Search for the cell housing the specified text and yield its [x, y] center coordinate. 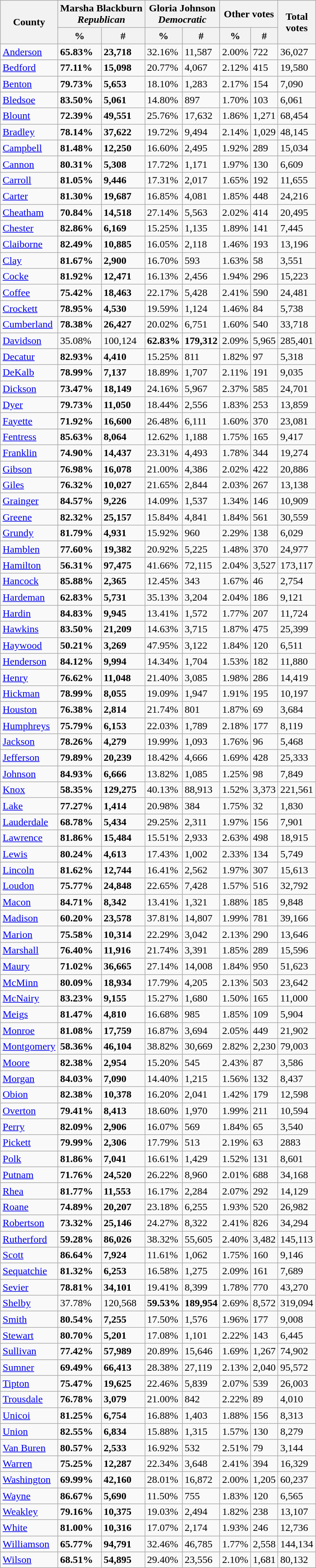
42,160 [123, 1479]
65 [265, 1127]
73.32% [79, 1223]
13,196 [297, 244]
985 [201, 1015]
532 [201, 1447]
77.27% [79, 806]
17.31% [163, 180]
10,909 [297, 501]
569 [201, 1127]
24,520 [123, 1175]
16.20% [163, 1095]
5,731 [123, 597]
Sevier [29, 1287]
15.84% [163, 517]
8,437 [297, 1079]
54,895 [123, 1560]
221,561 [297, 790]
3,527 [265, 565]
57,989 [123, 1351]
286 [265, 677]
4,810 [123, 1015]
545 [201, 1063]
84.03% [79, 1079]
2.11% [235, 373]
20.77% [163, 68]
10,197 [297, 693]
129,275 [123, 790]
2,494 [201, 1512]
6,565 [297, 1496]
11,916 [123, 950]
1.92% [235, 148]
6,029 [297, 533]
Coffee [29, 293]
14,419 [297, 677]
6,111 [201, 421]
8,572 [265, 1303]
2,456 [201, 277]
60.20% [79, 918]
1,205 [265, 1479]
285,401 [297, 341]
5,308 [123, 164]
18.44% [163, 405]
Gibson [29, 469]
22.17% [163, 293]
16,078 [123, 469]
9,417 [297, 437]
1,681 [265, 1560]
6,061 [297, 100]
Totalvotes [297, 22]
16.17% [163, 1191]
1,576 [201, 1319]
17,632 [201, 116]
Cocke [29, 277]
Scott [29, 1255]
1,947 [201, 693]
15,034 [297, 148]
86,026 [123, 1239]
14,008 [201, 966]
Benton [29, 84]
Hardeman [29, 597]
17.08% [163, 1335]
2,558 [265, 1544]
7,445 [297, 228]
81.08% [79, 1031]
109 [265, 1015]
19.09% [163, 693]
3,551 [297, 260]
80,132 [297, 1560]
80.54% [79, 1319]
15.27% [163, 999]
94,791 [123, 1544]
81.00% [79, 1528]
428 [265, 758]
10,375 [123, 1512]
1.48% [235, 549]
34,168 [297, 1175]
8,055 [123, 693]
Carter [29, 196]
80.24% [79, 854]
22.34% [163, 1463]
6,153 [123, 725]
84.71% [79, 902]
5,468 [297, 742]
8,399 [201, 1287]
Chester [29, 228]
7,689 [297, 1271]
15,596 [297, 950]
84.57% [79, 501]
13,138 [297, 485]
19,580 [297, 68]
46,104 [123, 1047]
Stewart [29, 1335]
58.36% [79, 1047]
11,587 [201, 52]
1,414 [123, 806]
7,041 [123, 1159]
7,924 [123, 1255]
Meigs [29, 1015]
211 [265, 1111]
81.79% [79, 533]
1,215 [201, 1079]
71.76% [79, 1175]
103 [265, 100]
76.78% [79, 1399]
Monroe [29, 1031]
81.30% [79, 196]
7,255 [123, 1319]
12.62% [163, 437]
16.61% [163, 1159]
5,967 [201, 389]
81.05% [79, 180]
Marshall [29, 950]
6,511 [297, 645]
Loudon [29, 886]
48,145 [297, 132]
77.11% [79, 68]
27,119 [201, 1367]
448 [265, 196]
Rhea [29, 1191]
Obion [29, 1095]
7,849 [297, 774]
3,648 [201, 1463]
238 [265, 1512]
85.63% [79, 437]
22.29% [163, 934]
Hardin [29, 613]
1,680 [201, 999]
37.78% [79, 1303]
1.98% [235, 677]
11,050 [123, 405]
7,428 [201, 886]
43,270 [297, 1287]
4,279 [123, 742]
74.90% [79, 453]
520 [265, 1207]
23,556 [201, 1560]
86.67% [79, 1496]
28.38% [163, 1367]
4,205 [201, 983]
4,613 [123, 854]
Lewis [29, 854]
34,294 [297, 1223]
24,977 [297, 549]
1.34% [235, 501]
16.13% [163, 277]
41.66% [163, 565]
1.86% [235, 116]
2,284 [201, 1191]
290 [265, 934]
34,101 [123, 1287]
18,149 [123, 389]
87 [265, 1063]
2,230 [265, 1047]
1.76% [235, 742]
1.42% [235, 1095]
14,437 [123, 453]
16,872 [201, 1479]
343 [201, 581]
Humphreys [29, 725]
20,207 [123, 1207]
2,174 [201, 1528]
5,738 [297, 309]
4,010 [297, 1399]
8,413 [123, 1111]
50.21% [79, 645]
449 [265, 1031]
5,563 [201, 212]
20.98% [163, 806]
10,027 [123, 485]
Knox [29, 790]
14.40% [163, 1079]
8,064 [123, 437]
13.82% [163, 774]
1.65% [235, 180]
82.55% [79, 1431]
22.03% [163, 725]
76.62% [79, 677]
3,684 [297, 709]
173,117 [297, 565]
Maury [29, 966]
3,122 [201, 645]
Lake [29, 806]
2,118 [201, 244]
Weakley [29, 1512]
3,042 [201, 934]
9,494 [201, 132]
74,902 [297, 1351]
10,378 [123, 1095]
80.31% [79, 164]
21.40% [163, 677]
46 [265, 581]
141 [265, 228]
16,600 [123, 421]
26,427 [123, 325]
3,482 [265, 1239]
5,965 [265, 341]
County [29, 22]
1.56% [235, 1079]
2,533 [123, 1447]
246 [265, 1528]
9,035 [297, 373]
4,530 [123, 309]
Dickson [29, 389]
81.67% [79, 260]
1.91% [235, 693]
11,655 [297, 180]
182 [265, 661]
7,901 [297, 822]
26,003 [297, 1383]
8,313 [297, 1415]
68.78% [79, 822]
37.81% [163, 918]
81.25% [79, 1415]
Henderson [29, 661]
8,342 [123, 902]
1,403 [201, 1415]
138 [265, 533]
Franklin [29, 453]
1,093 [201, 742]
6,754 [123, 1415]
540 [265, 325]
16.85% [163, 196]
Hamblen [29, 549]
82.86% [79, 228]
131 [265, 1159]
82.93% [79, 357]
1,830 [297, 806]
2,954 [123, 1063]
98 [265, 774]
3,204 [201, 597]
22.65% [163, 886]
Overton [29, 1111]
55,605 [201, 1239]
15.20% [163, 1063]
Sumner [29, 1367]
69.99% [79, 1479]
81.48% [79, 148]
16.70% [163, 260]
36,027 [297, 52]
189,954 [201, 1303]
75.58% [79, 934]
Hawkins [29, 629]
4,081 [201, 196]
185 [265, 902]
3,586 [297, 1063]
2.51% [235, 1447]
2,906 [123, 1127]
161 [265, 1271]
143 [265, 1335]
14.34% [163, 661]
4,410 [123, 357]
Carroll [29, 180]
5,839 [201, 1383]
25,146 [123, 1223]
59.53% [163, 1303]
15,223 [297, 277]
12.45% [163, 581]
842 [201, 1399]
65.83% [79, 52]
207 [265, 613]
16.58% [163, 1271]
23,642 [297, 983]
4,493 [201, 453]
19,687 [123, 196]
49,551 [123, 116]
2.82% [235, 1047]
Fayette [29, 421]
1.25% [235, 774]
35.08% [79, 341]
2,017 [201, 180]
Cheatham [29, 212]
191 [265, 373]
46,785 [201, 1544]
3,269 [123, 645]
414 [265, 212]
76.98% [79, 469]
5,225 [201, 549]
2,306 [123, 1143]
81.92% [79, 277]
Williamson [29, 1544]
Smith [29, 1319]
26.48% [163, 421]
26.22% [163, 1175]
Unicoi [29, 1415]
2,844 [201, 485]
59.28% [79, 1239]
75.25% [79, 1463]
11,724 [297, 613]
23.31% [163, 453]
132 [265, 1079]
14.09% [163, 501]
15,646 [201, 1351]
Decatur [29, 357]
Cannon [29, 164]
20,886 [297, 469]
Pickett [29, 1143]
25.76% [163, 116]
Campbell [29, 148]
15.92% [163, 533]
2.43% [235, 1063]
19,274 [297, 453]
11.50% [163, 1496]
1,267 [265, 1351]
Polk [29, 1159]
81.32% [79, 1271]
Trousdale [29, 1399]
Wilson [29, 1560]
13,107 [297, 1512]
Shelby [29, 1303]
12,471 [123, 277]
4,666 [201, 758]
422 [265, 469]
Anderson [29, 52]
Hamilton [29, 565]
20.92% [163, 549]
Jefferson [29, 758]
17.07% [163, 1528]
95,572 [297, 1367]
78.38% [79, 325]
97 [265, 357]
51,623 [297, 966]
811 [201, 357]
3,715 [201, 629]
1,002 [201, 854]
415 [265, 68]
86.64% [79, 1255]
1,124 [201, 309]
2.10% [235, 1560]
319,094 [297, 1303]
14.63% [163, 629]
179,312 [201, 341]
195 [265, 693]
539 [265, 1383]
267 [265, 485]
12,736 [297, 1528]
770 [265, 1287]
71.02% [79, 966]
88,913 [201, 790]
19.99% [163, 742]
Montgomery [29, 1047]
Bradley [29, 132]
13,646 [297, 934]
9,446 [123, 180]
4,386 [201, 469]
1,085 [201, 774]
17.43% [163, 854]
84.12% [79, 661]
80.09% [79, 983]
32.16% [163, 52]
32,792 [297, 886]
16.87% [163, 1031]
1,970 [201, 1111]
85.88% [79, 581]
9,008 [297, 1319]
38.82% [163, 1047]
11,553 [123, 1191]
1,704 [201, 661]
590 [265, 293]
12,744 [123, 870]
24.27% [163, 1223]
1.63% [235, 260]
81.62% [79, 870]
58 [265, 260]
593 [201, 260]
100,124 [123, 341]
781 [265, 918]
1,315 [201, 1431]
12,598 [297, 1095]
24.16% [163, 389]
78.26% [79, 742]
29.25% [163, 822]
19.03% [163, 1512]
4,067 [201, 68]
18,463 [123, 293]
897 [201, 100]
16.07% [163, 1127]
Houston [29, 709]
15.88% [163, 1431]
32 [265, 806]
16.60% [163, 148]
80.57% [79, 1447]
72.39% [79, 116]
2.14% [235, 132]
15,098 [123, 68]
2883 [297, 1143]
1,537 [201, 501]
1,321 [201, 902]
68.51% [79, 1560]
722 [265, 52]
1,135 [201, 228]
47.95% [163, 645]
75.77% [79, 886]
1,271 [265, 116]
18,934 [123, 983]
66,413 [123, 1367]
69 [265, 709]
8,322 [201, 1223]
8,279 [297, 1431]
516 [265, 886]
15,613 [297, 870]
78.14% [79, 132]
21,902 [297, 1031]
8,960 [201, 1175]
15,484 [123, 838]
Warren [29, 1463]
2,814 [123, 709]
1,572 [201, 613]
79.41% [79, 1111]
11,880 [297, 661]
14,518 [123, 212]
Perry [29, 1127]
6,169 [123, 228]
8,119 [297, 725]
Sequatchie [29, 1271]
18,915 [297, 838]
1,029 [265, 132]
1,789 [201, 725]
65.77% [79, 1544]
144,134 [297, 1544]
Washington [29, 1479]
Grainger [29, 501]
160 [265, 1255]
18.10% [163, 84]
70.84% [79, 212]
79,003 [297, 1047]
84.93% [79, 774]
32.46% [163, 1544]
1.89% [235, 228]
Hickman [29, 693]
688 [265, 1175]
5,201 [123, 1335]
3,373 [265, 790]
193 [265, 244]
13,859 [297, 405]
19.72% [163, 132]
22.46% [163, 1383]
1.96% [235, 1319]
16.41% [163, 870]
81.47% [79, 1015]
1,171 [201, 164]
5,749 [297, 854]
10,314 [123, 934]
2.17% [235, 84]
77.60% [79, 549]
40.13% [163, 790]
Tipton [29, 1383]
Gloria JohnsonDemocratic [182, 14]
2.12% [235, 68]
Blount [29, 116]
30,559 [297, 517]
12,250 [123, 148]
179 [265, 1095]
38.32% [163, 1239]
Madison [29, 918]
19,625 [123, 1383]
2,556 [201, 405]
120,568 [123, 1303]
16.92% [163, 1447]
20.02% [163, 325]
4,841 [201, 517]
14.80% [163, 100]
503 [265, 983]
84.83% [79, 613]
2,311 [201, 822]
2,754 [297, 581]
Van Buren [29, 1447]
14,129 [297, 1191]
801 [201, 709]
82.09% [79, 1127]
561 [265, 517]
74.89% [79, 1207]
2.29% [235, 533]
16.05% [163, 244]
23,081 [297, 421]
17,759 [123, 1031]
19,382 [123, 549]
Robertson [29, 1223]
6,609 [297, 164]
79.99% [79, 1143]
2.03% [235, 485]
1,429 [201, 1159]
292 [265, 1191]
Crockett [29, 309]
826 [265, 1223]
394 [265, 1463]
9,121 [297, 597]
Sullivan [29, 1351]
White [29, 1528]
Grundy [29, 533]
76.32% [79, 485]
68,454 [297, 116]
33,718 [297, 325]
37,622 [123, 132]
76.38% [79, 709]
5,690 [123, 1496]
Clay [29, 260]
307 [265, 870]
73.47% [79, 389]
11,048 [123, 677]
9,226 [123, 501]
29.40% [163, 1560]
134 [265, 854]
2,041 [201, 1095]
3,085 [201, 677]
Dyer [29, 405]
28.01% [163, 1479]
26,982 [297, 1207]
Claiborne [29, 244]
9,848 [297, 902]
7,137 [123, 373]
36,665 [123, 966]
1.67% [235, 581]
1,707 [201, 373]
21.65% [163, 485]
3,144 [297, 1447]
23,578 [123, 918]
82.32% [79, 517]
82.49% [79, 244]
Roane [29, 1207]
24,216 [297, 196]
75.42% [79, 293]
84 [265, 309]
10,316 [123, 1528]
2.01% [235, 1175]
Other votes [249, 14]
Lincoln [29, 870]
24,848 [123, 886]
96 [265, 742]
Giles [29, 485]
35.13% [163, 597]
1,283 [201, 84]
Union [29, 1431]
5,318 [297, 357]
186 [265, 597]
5,434 [123, 822]
76.40% [79, 950]
24,701 [297, 389]
1,188 [201, 437]
Marsha BlackburnRepublican [101, 14]
75.79% [79, 725]
10,885 [123, 244]
17.50% [163, 1319]
Cumberland [29, 325]
960 [201, 533]
25,399 [297, 629]
253 [265, 405]
77.42% [79, 1351]
Davidson [29, 341]
Rutherford [29, 1239]
146 [265, 501]
585 [265, 389]
4,931 [123, 533]
1.50% [235, 999]
2,900 [123, 260]
2,933 [201, 838]
78.95% [79, 309]
Bledsoe [29, 100]
30,669 [201, 1047]
16,329 [297, 1463]
80.70% [79, 1335]
23,718 [123, 52]
58.35% [79, 790]
21,209 [123, 629]
1,062 [201, 1255]
145,113 [297, 1239]
18.42% [163, 758]
11,000 [297, 999]
16.88% [163, 1415]
78.81% [79, 1287]
344 [265, 453]
79 [265, 1447]
72,115 [201, 565]
69.49% [79, 1367]
23.18% [163, 1207]
5,653 [123, 84]
2,562 [201, 870]
79.16% [79, 1512]
498 [265, 838]
56.31% [79, 565]
9,155 [123, 999]
15.51% [163, 838]
192 [265, 180]
2.18% [235, 725]
6,751 [201, 325]
475 [265, 629]
18.89% [163, 373]
Lawrence [29, 838]
19.59% [163, 309]
2,040 [265, 1367]
McMinn [29, 983]
Moore [29, 1063]
Marion [29, 934]
5,904 [297, 1015]
20,495 [297, 212]
513 [201, 1143]
9,945 [123, 613]
20,239 [123, 758]
3,079 [123, 1399]
384 [201, 806]
154 [265, 84]
2.63% [235, 838]
2.37% [235, 389]
1.53% [235, 661]
Hancock [29, 581]
1,101 [201, 1335]
1.70% [235, 100]
10,594 [297, 1111]
Morgan [29, 1079]
Putnam [29, 1175]
Haywood [29, 645]
3,694 [201, 1031]
39,166 [297, 918]
2.40% [235, 1239]
9,994 [123, 661]
12,287 [123, 1463]
2.69% [235, 1303]
Greene [29, 517]
6,255 [201, 1207]
8,601 [297, 1159]
83.23% [79, 999]
296 [265, 277]
6,666 [123, 774]
2.33% [235, 854]
6,253 [123, 1271]
25,333 [297, 758]
3,391 [201, 950]
Macon [29, 902]
60,237 [297, 1479]
20.89% [163, 1351]
17.72% [163, 164]
DeKalb [29, 373]
19.41% [163, 1287]
2.05% [235, 1031]
3,540 [297, 1127]
McNairy [29, 999]
14,807 [201, 918]
1.94% [235, 277]
71.92% [79, 421]
5,428 [201, 293]
63 [265, 1143]
Johnson [29, 774]
75.47% [79, 1383]
Wayne [29, 1496]
89 [265, 1399]
950 [265, 966]
2,495 [201, 148]
97,475 [123, 565]
5,061 [123, 100]
16.68% [163, 1015]
18.60% [163, 1111]
81.77% [79, 1191]
79.89% [79, 758]
2.19% [235, 1143]
1,275 [201, 1271]
Lauderdale [29, 822]
6,834 [123, 1431]
755 [201, 1496]
9,146 [297, 1255]
6,445 [297, 1335]
2,365 [123, 581]
Bedford [29, 68]
11.61% [163, 1255]
24,481 [297, 293]
Henry [29, 677]
Fentress [29, 437]
Jackson [29, 742]
25,157 [123, 517]
